Search for the cell housing the specified text and yield its [x, y] center coordinate. 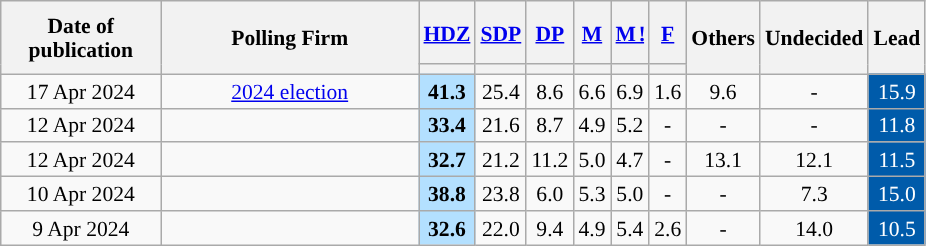
23.8 [500, 194]
21.6 [500, 125]
4.7 [630, 160]
38.8 [446, 194]
1.6 [668, 91]
11.8 [896, 125]
10 Apr 2024 [81, 194]
9.4 [550, 228]
10.5 [896, 228]
HDZ [446, 32]
8.6 [550, 91]
Date of publication [81, 38]
32.6 [446, 228]
25.4 [500, 91]
41.3 [446, 91]
5.2 [630, 125]
7.3 [814, 194]
9.6 [723, 91]
5.3 [592, 194]
Polling Firm [290, 38]
SDP [500, 32]
12.1 [814, 160]
6.6 [592, 91]
17 Apr 2024 [81, 91]
M [592, 32]
8.7 [550, 125]
33.4 [446, 125]
M ! [630, 32]
15.9 [896, 91]
2024 election [290, 91]
32.7 [446, 160]
15.0 [896, 194]
21.2 [500, 160]
9 Apr 2024 [81, 228]
11.5 [896, 160]
Undecided [814, 38]
5.4 [630, 228]
Lead [896, 38]
11.2 [550, 160]
2.6 [668, 228]
Others [723, 38]
DP [550, 32]
14.0 [814, 228]
6.0 [550, 194]
13.1 [723, 160]
22.0 [500, 228]
6.9 [630, 91]
F [668, 32]
